Provide the (x, y) coordinate of the cell's center where the given text is located.  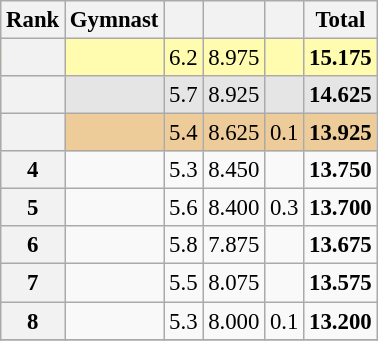
5.5 (184, 283)
14.625 (340, 95)
8.975 (234, 58)
4 (33, 170)
Rank (33, 20)
13.200 (340, 321)
6.2 (184, 58)
13.750 (340, 170)
8.450 (234, 170)
13.925 (340, 133)
6 (33, 245)
5 (33, 208)
Gymnast (114, 20)
8.000 (234, 321)
13.675 (340, 245)
8.925 (234, 95)
13.700 (340, 208)
Total (340, 20)
5.7 (184, 95)
0.3 (284, 208)
13.575 (340, 283)
8.075 (234, 283)
15.175 (340, 58)
5.6 (184, 208)
8 (33, 321)
7.875 (234, 245)
8.625 (234, 133)
5.8 (184, 245)
7 (33, 283)
5.4 (184, 133)
8.400 (234, 208)
